Determine the (x, y) coordinate at the center of the cell enclosing the given text.  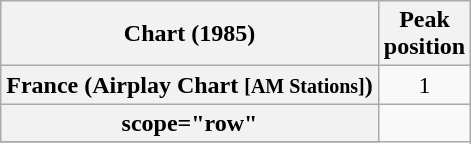
scope="row" (190, 123)
1 (424, 85)
France (Airplay Chart [AM Stations]) (190, 85)
Peakposition (424, 34)
Chart (1985) (190, 34)
